Return the (X, Y) coordinate for the center point of the cell that contains the specified text.  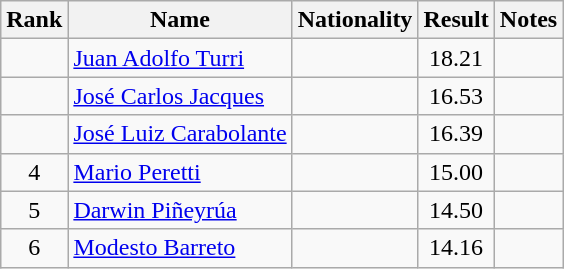
José Carlos Jacques (180, 96)
5 (34, 210)
Mario Peretti (180, 172)
José Luiz Carabolante (180, 134)
15.00 (456, 172)
4 (34, 172)
Rank (34, 20)
16.39 (456, 134)
Juan Adolfo Turri (180, 58)
14.16 (456, 248)
14.50 (456, 210)
Darwin Piñeyrúa (180, 210)
Nationality (355, 20)
18.21 (456, 58)
Notes (528, 20)
16.53 (456, 96)
Name (180, 20)
Result (456, 20)
6 (34, 248)
Modesto Barreto (180, 248)
